Return (X, Y) of the center of cell containing provided text 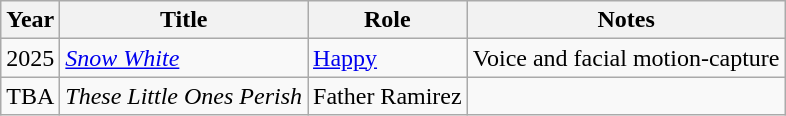
Father Ramirez (388, 96)
Notes (626, 20)
Voice and facial motion-capture (626, 58)
These Little Ones Perish (184, 96)
Happy (388, 58)
Role (388, 20)
TBA (30, 96)
2025 (30, 58)
Title (184, 20)
Year (30, 20)
Snow White (184, 58)
